Extract the (x, y) coordinate from the center of the cell holding the provided text.  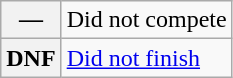
DNF (31, 58)
— (31, 20)
Did not finish (146, 58)
Did not compete (146, 20)
